From the cell containing the given text, extract its center point as [X, Y] coordinate. 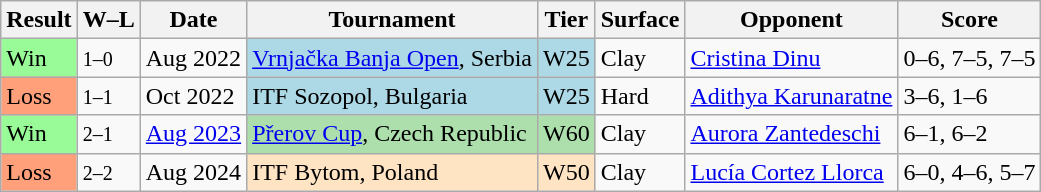
Aug 2023 [193, 134]
Date [193, 20]
ITF Sozopol, Bulgaria [392, 96]
Vrnjačka Banja Open, Serbia [392, 58]
Opponent [792, 20]
2–1 [108, 134]
Hard [640, 96]
Tournament [392, 20]
W60 [566, 134]
6–0, 4–6, 5–7 [970, 172]
Aug 2022 [193, 58]
W50 [566, 172]
1–1 [108, 96]
Aug 2024 [193, 172]
W–L [108, 20]
Přerov Cup, Czech Republic [392, 134]
1–0 [108, 58]
Score [970, 20]
Aurora Zantedeschi [792, 134]
Adithya Karunaratne [792, 96]
2–2 [108, 172]
Cristina Dinu [792, 58]
Tier [566, 20]
3–6, 1–6 [970, 96]
Surface [640, 20]
ITF Bytom, Poland [392, 172]
Result [39, 20]
6–1, 6–2 [970, 134]
0–6, 7–5, 7–5 [970, 58]
Oct 2022 [193, 96]
Lucía Cortez Llorca [792, 172]
